Scan for the cell matching the given text and deliver its [X, Y] coordinate at center. 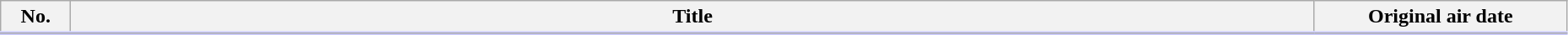
Title [692, 17]
Original air date [1441, 17]
No. [35, 17]
